Locate the cell with the specified text and output its [X, Y] center coordinate. 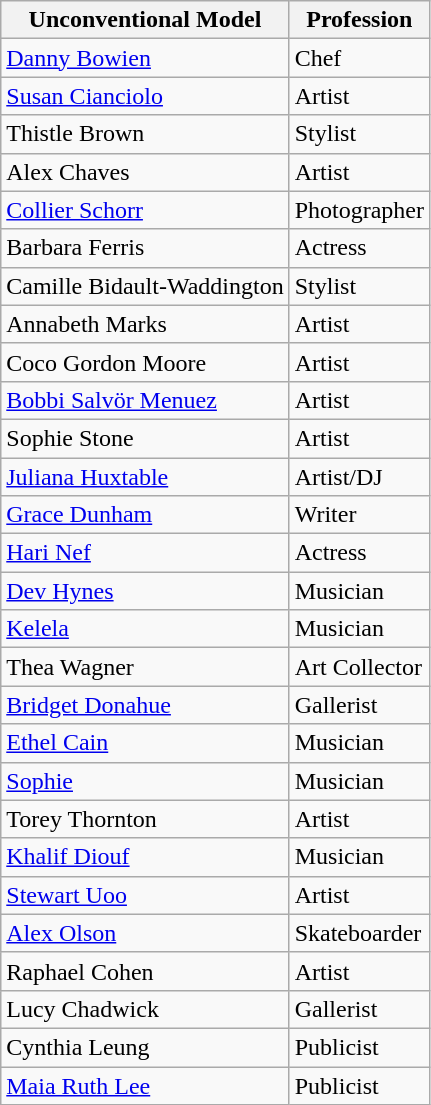
Bobbi Salvör Menuez [145, 400]
Torey Thornton [145, 819]
Thea Wagner [145, 667]
Grace Dunham [145, 515]
Thistle Brown [145, 134]
Stewart Uoo [145, 895]
Susan Cianciolo [145, 96]
Writer [359, 515]
Lucy Chadwick [145, 1009]
Alex Chaves [145, 172]
Alex Olson [145, 933]
Sophie Stone [145, 438]
Photographer [359, 210]
Camille Bidault-Waddington [145, 286]
Skateboarder [359, 933]
Juliana Huxtable [145, 477]
Chef [359, 58]
Art Collector [359, 667]
Cynthia Leung [145, 1047]
Artist/DJ [359, 477]
Bridget Donahue [145, 705]
Ethel Cain [145, 743]
Unconventional Model [145, 20]
Collier Schorr [145, 210]
Raphael Cohen [145, 971]
Hari Nef [145, 553]
Khalif Diouf [145, 857]
Danny Bowien [145, 58]
Sophie [145, 781]
Barbara Ferris [145, 248]
Maia Ruth Lee [145, 1085]
Coco Gordon Moore [145, 362]
Kelela [145, 629]
Annabeth Marks [145, 324]
Profession [359, 20]
Dev Hynes [145, 591]
